Output the [x, y] coordinate of the center of the cell containing the given text.  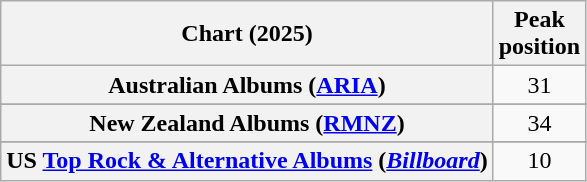
10 [539, 161]
31 [539, 85]
US Top Rock & Alternative Albums (Billboard) [247, 161]
Chart (2025) [247, 34]
New Zealand Albums (RMNZ) [247, 123]
Australian Albums (ARIA) [247, 85]
Peakposition [539, 34]
34 [539, 123]
